Detect which cell encompasses the target text, then output its (x, y) center coordinate. 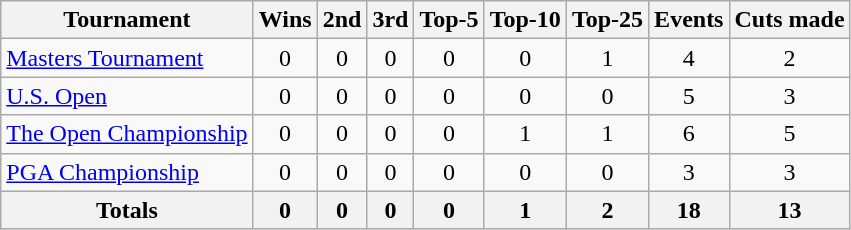
13 (790, 210)
U.S. Open (127, 96)
Tournament (127, 20)
4 (689, 58)
6 (689, 134)
3rd (390, 20)
18 (689, 210)
2nd (342, 20)
The Open Championship (127, 134)
Top-25 (607, 20)
PGA Championship (127, 172)
Wins (285, 20)
Top-10 (525, 20)
Top-5 (449, 20)
Cuts made (790, 20)
Totals (127, 210)
Masters Tournament (127, 58)
Events (689, 20)
